Provide the (x, y) coordinate of the cell's center where the given text is located.  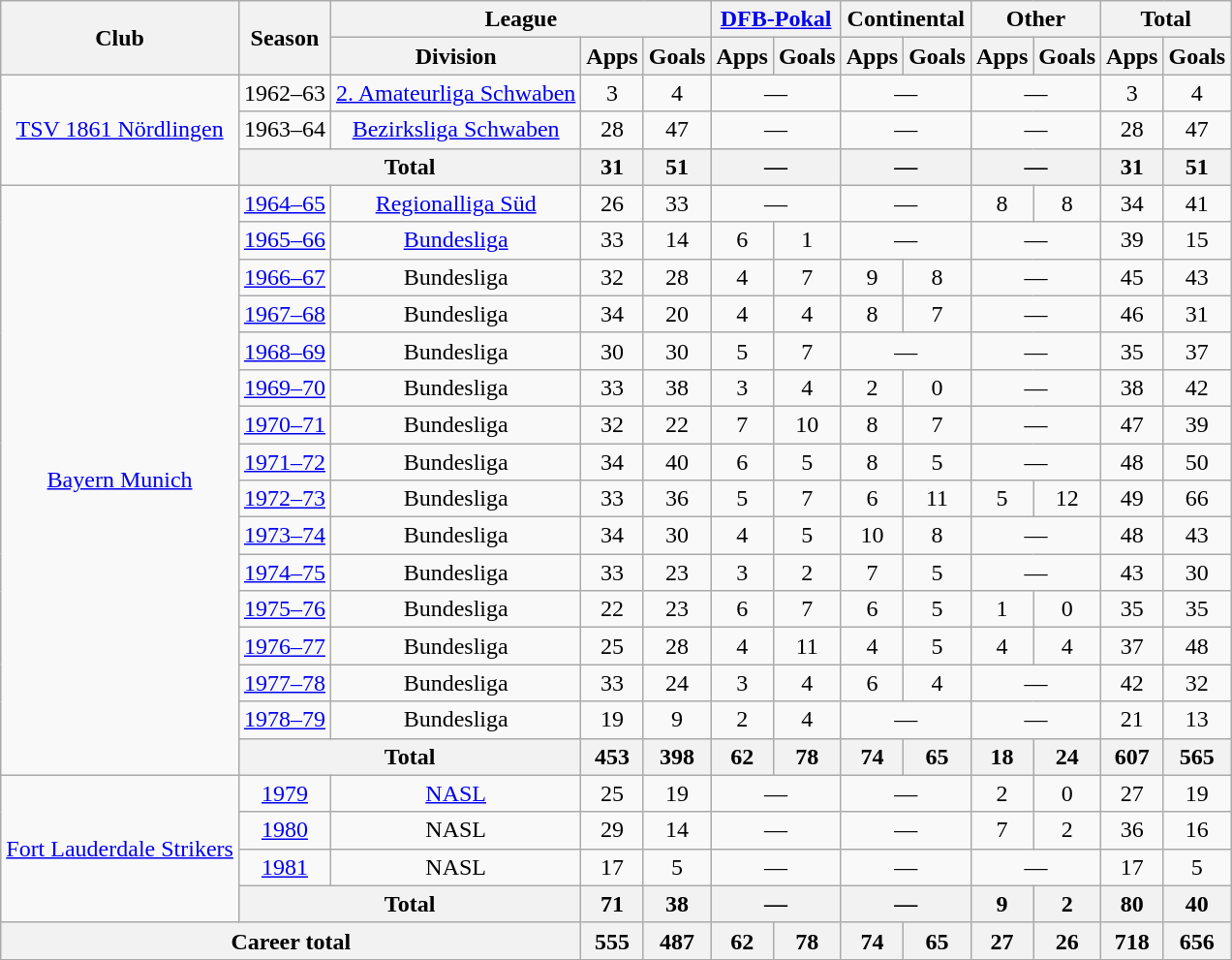
1962–63 (285, 93)
1964–65 (285, 203)
49 (1132, 499)
1963–64 (285, 130)
2. Amateurliga Schwaben (455, 93)
565 (1197, 757)
1974–75 (285, 573)
1967–68 (285, 314)
1977–78 (285, 683)
DFB-Pokal (776, 19)
Club (120, 38)
TSV 1861 Nördlingen (120, 130)
453 (612, 757)
12 (1067, 499)
1981 (285, 867)
1971–72 (285, 462)
20 (677, 314)
1970–71 (285, 424)
Fort Lauderdale Strikers (120, 849)
66 (1197, 499)
555 (612, 941)
80 (1132, 904)
21 (1132, 720)
1976–77 (285, 646)
Division (455, 56)
Bezirksliga Schwaben (455, 130)
1966–67 (285, 277)
487 (677, 941)
1965–66 (285, 240)
398 (677, 757)
13 (1197, 720)
41 (1197, 203)
1968–69 (285, 351)
1980 (285, 830)
Career total (291, 941)
46 (1132, 314)
Bayern Munich (120, 480)
Season (285, 38)
1975–76 (285, 609)
71 (612, 904)
Continental (906, 19)
League (521, 19)
Regionalliga Süd (455, 203)
29 (612, 830)
45 (1132, 277)
656 (1197, 941)
607 (1132, 757)
50 (1197, 462)
1978–79 (285, 720)
15 (1197, 240)
1973–74 (285, 536)
18 (1001, 757)
Other (1035, 19)
1972–73 (285, 499)
1969–70 (285, 387)
718 (1132, 941)
1979 (285, 793)
16 (1197, 830)
